For the text-containing cell, return its midpoint in (x, y) coordinate format. 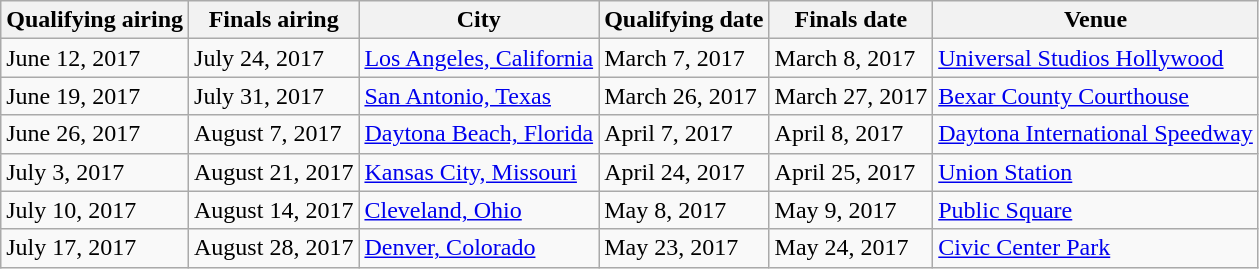
Venue (1096, 20)
May 24, 2017 (851, 248)
Qualifying airing (95, 20)
July 24, 2017 (274, 58)
May 23, 2017 (684, 248)
Cleveland, Ohio (479, 210)
July 17, 2017 (95, 248)
June 26, 2017 (95, 134)
March 7, 2017 (684, 58)
March 8, 2017 (851, 58)
July 31, 2017 (274, 96)
Finals date (851, 20)
August 14, 2017 (274, 210)
Civic Center Park (1096, 248)
April 7, 2017 (684, 134)
Daytona International Speedway (1096, 134)
June 19, 2017 (95, 96)
Finals airing (274, 20)
August 28, 2017 (274, 248)
Union Station (1096, 172)
June 12, 2017 (95, 58)
San Antonio, Texas (479, 96)
City (479, 20)
Public Square (1096, 210)
August 21, 2017 (274, 172)
July 10, 2017 (95, 210)
Denver, Colorado (479, 248)
Daytona Beach, Florida (479, 134)
Qualifying date (684, 20)
Kansas City, Missouri (479, 172)
May 9, 2017 (851, 210)
Bexar County Courthouse (1096, 96)
Los Angeles, California (479, 58)
April 8, 2017 (851, 134)
April 24, 2017 (684, 172)
March 27, 2017 (851, 96)
August 7, 2017 (274, 134)
July 3, 2017 (95, 172)
March 26, 2017 (684, 96)
April 25, 2017 (851, 172)
May 8, 2017 (684, 210)
Universal Studios Hollywood (1096, 58)
